From the cell containing the given text, extract its center point as (X, Y) coordinate. 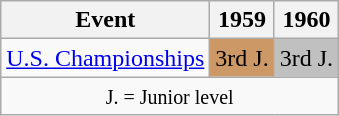
1959 (242, 20)
J. = Junior level (170, 96)
1960 (306, 20)
U.S. Championships (106, 58)
Event (106, 20)
